From the cell containing the given text, extract its center point as [X, Y] coordinate. 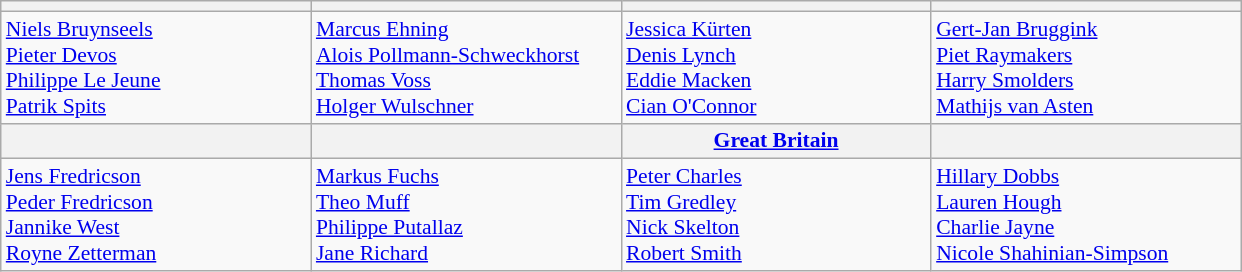
Niels BruynseelsPieter DevosPhilippe Le JeunePatrik Spits [156, 67]
Great Britain [776, 141]
Marcus EhningAlois Pollmann-SchweckhorstThomas VossHolger Wulschner [466, 67]
Jens FredricsonPeder FredricsonJannike WestRoyne Zetterman [156, 215]
Peter CharlesTim GredleyNick SkeltonRobert Smith [776, 215]
Hillary DobbsLauren HoughCharlie JayneNicole Shahinian-Simpson [1086, 215]
Jessica KürtenDenis LynchEddie MackenCian O'Connor [776, 67]
Gert-Jan BrugginkPiet RaymakersHarry SmoldersMathijs van Asten [1086, 67]
Markus FuchsTheo MuffPhilippe PutallazJane Richard [466, 215]
